Return (x, y) of the center of cell containing provided text 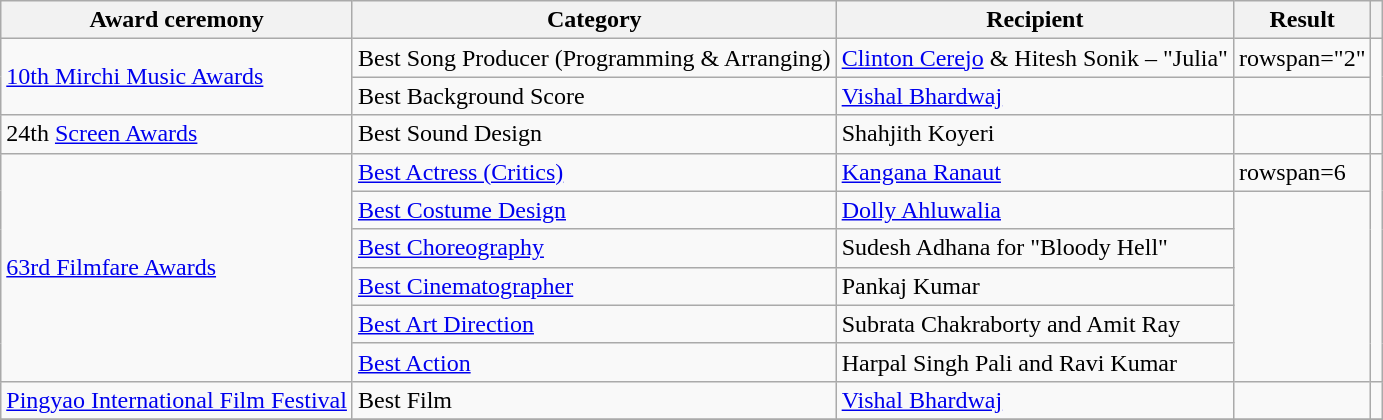
Clinton Cerejo & Hitesh Sonik – "Julia" (1034, 58)
Recipient (1034, 20)
Dolly Ahluwalia (1034, 210)
Subrata Chakraborty and Amit Ray (1034, 324)
63rd Filmfare Awards (177, 267)
rowspan="2" (1302, 58)
Shahjith Koyeri (1034, 134)
Harpal Singh Pali and Ravi Kumar (1034, 362)
Sudesh Adhana for "Bloody Hell" (1034, 248)
24th Screen Awards (177, 134)
Best Sound Design (594, 134)
Category (594, 20)
Kangana Ranaut (1034, 172)
Award ceremony (177, 20)
Best Choreography (594, 248)
Pankaj Kumar (1034, 286)
Pingyao International Film Festival (177, 400)
Best Costume Design (594, 210)
Result (1302, 20)
rowspan=6 (1302, 172)
Best Action (594, 362)
Best Film (594, 400)
Best Cinematographer (594, 286)
Best Background Score (594, 96)
10th Mirchi Music Awards (177, 77)
Best Art Direction (594, 324)
Best Actress (Critics) (594, 172)
Best Song Producer (Programming & Arranging) (594, 58)
